Pinpoint the cell where the given text exists, returning its (x, y) midpoint coordinate. 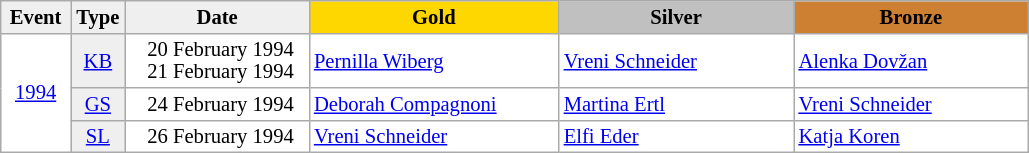
Date (217, 16)
SL (98, 136)
Deborah Compagnoni (434, 104)
26 February 1994 (217, 136)
Pernilla Wiberg (434, 60)
Katja Koren (912, 136)
Martina Ertl (676, 104)
Event (36, 16)
20 February 1994 21 February 1994 (217, 60)
1994 (36, 92)
Silver (676, 16)
KB (98, 60)
Alenka Dovžan (912, 60)
GS (98, 104)
Gold (434, 16)
24 February 1994 (217, 104)
Elfi Eder (676, 136)
Type (98, 16)
Bronze (912, 16)
